Output the (X, Y) coordinate of the center of the cell containing the given text.  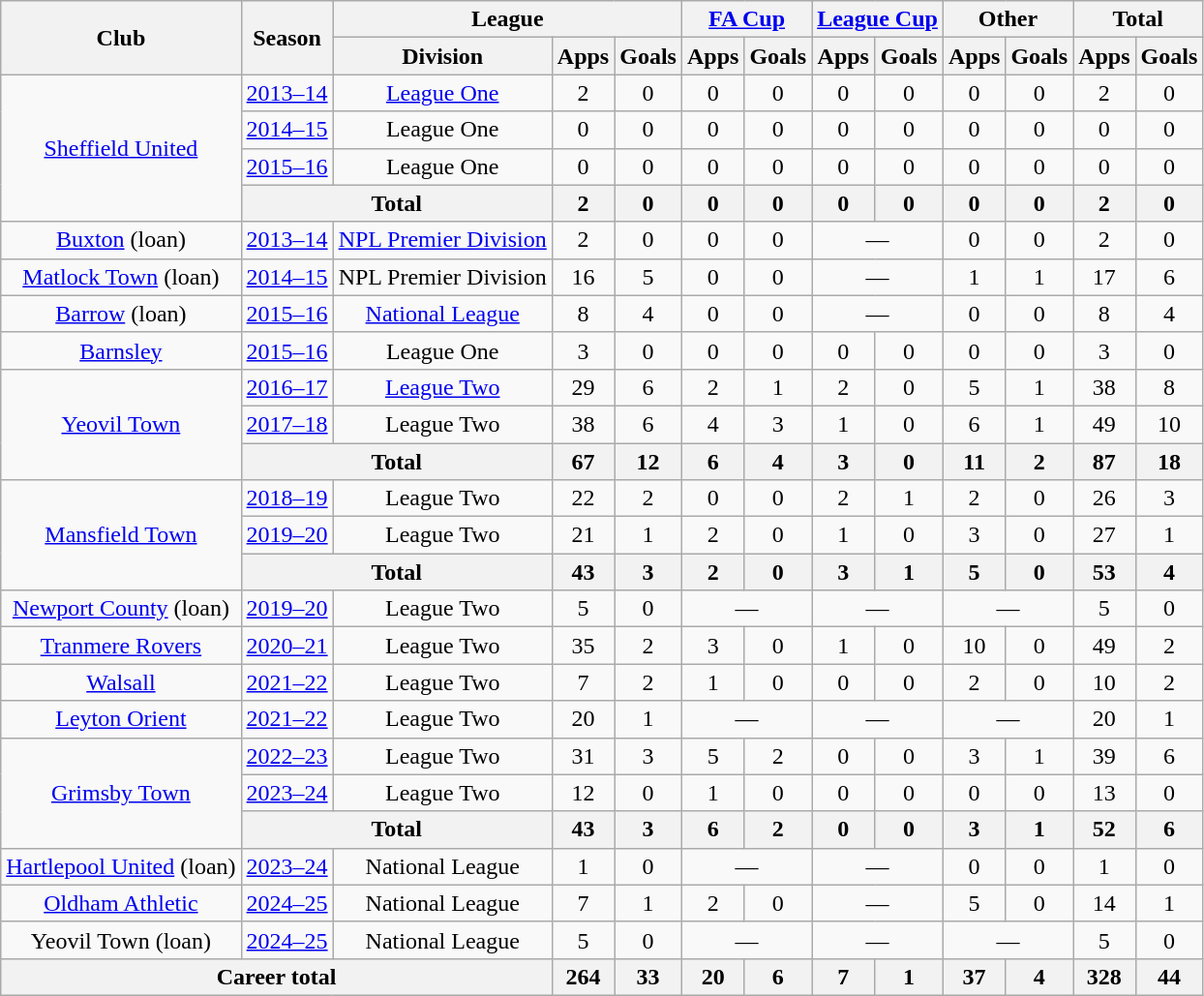
39 (1104, 756)
18 (1169, 462)
Leyton Orient (121, 719)
FA Cup (746, 19)
Tranmere Rovers (121, 646)
Hartlepool United (loan) (121, 866)
2018–19 (286, 498)
21 (583, 535)
27 (1104, 535)
31 (583, 756)
Club (121, 38)
Division (442, 56)
Yeovil Town (loan) (121, 940)
14 (1104, 903)
Matlock Town (loan) (121, 277)
Yeovil Town (121, 424)
Buxton (loan) (121, 240)
26 (1104, 498)
Oldham Athletic (121, 903)
35 (583, 646)
33 (648, 977)
2020–21 (286, 646)
264 (583, 977)
League (507, 19)
Barnsley (121, 350)
Career total (277, 977)
17 (1104, 277)
52 (1104, 830)
37 (974, 977)
22 (583, 498)
328 (1104, 977)
2017–18 (286, 424)
11 (974, 462)
2016–17 (286, 387)
29 (583, 387)
Walsall (121, 682)
16 (583, 277)
53 (1104, 572)
Other (1008, 19)
Sheffield United (121, 148)
67 (583, 462)
2022–23 (286, 756)
44 (1169, 977)
League Cup (878, 19)
Newport County (loan) (121, 609)
13 (1104, 793)
87 (1104, 462)
Barrow (loan) (121, 314)
Season (286, 38)
Grimsby Town (121, 793)
Mansfield Town (121, 535)
